Determine the (x, y) coordinate at the center of the cell enclosing the given text.  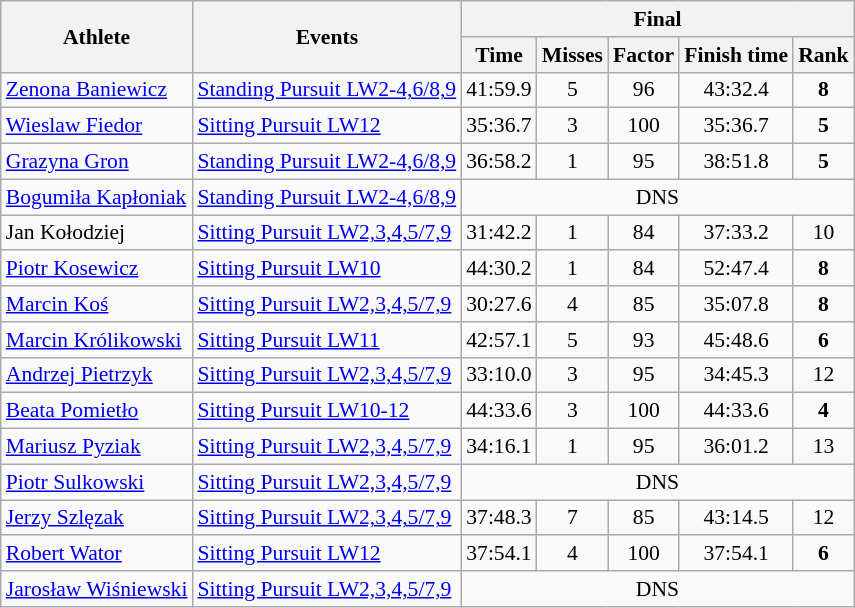
52:47.4 (736, 269)
45:48.6 (736, 340)
Sitting Pursuit LW10 (326, 269)
Sitting Pursuit LW11 (326, 340)
Mariusz Pyziak (97, 447)
7 (572, 518)
Jan Kołodziej (97, 233)
Misses (572, 55)
33:10.0 (498, 375)
41:59.9 (498, 90)
36:01.2 (736, 447)
30:27.6 (498, 304)
Beata Pomietło (97, 411)
37:33.2 (736, 233)
96 (644, 90)
Piotr Kosewicz (97, 269)
Finish time (736, 55)
38:51.8 (736, 162)
42:57.1 (498, 340)
10 (824, 233)
Grazyna Gron (97, 162)
Time (498, 55)
Sitting Pursuit LW10-12 (326, 411)
Andrzej Pietrzyk (97, 375)
Zenona Baniewicz (97, 90)
Marcin Koś (97, 304)
43:32.4 (736, 90)
Marcin Królikowski (97, 340)
34:16.1 (498, 447)
Robert Wator (97, 554)
Jerzy Szlęzak (97, 518)
93 (644, 340)
43:14.5 (736, 518)
31:42.2 (498, 233)
35:07.8 (736, 304)
34:45.3 (736, 375)
37:48.3 (498, 518)
Rank (824, 55)
Events (326, 36)
Jarosław Wiśniewski (97, 589)
Factor (644, 55)
Bogumiła Kapłoniak (97, 197)
13 (824, 447)
Final (657, 19)
36:58.2 (498, 162)
Athlete (97, 36)
Wieslaw Fiedor (97, 126)
Piotr Sulkowski (97, 482)
44:30.2 (498, 269)
